Determine the [x, y] coordinate at the center of the cell enclosing the given text.  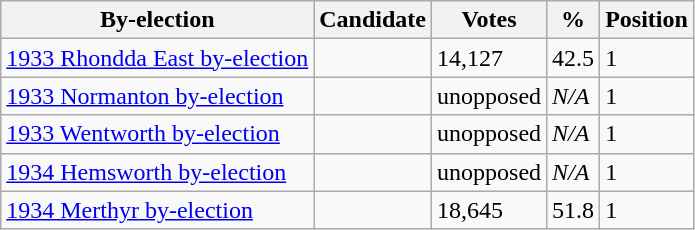
42.5 [574, 58]
% [574, 20]
Candidate [373, 20]
14,127 [490, 58]
Votes [490, 20]
Position [647, 20]
1934 Hemsworth by-election [158, 172]
1933 Rhondda East by-election [158, 58]
1933 Wentworth by-election [158, 134]
18,645 [490, 210]
1933 Normanton by-election [158, 96]
51.8 [574, 210]
1934 Merthyr by-election [158, 210]
By-election [158, 20]
